Provide the [x, y] coordinate of the cell's center where the given text is located.  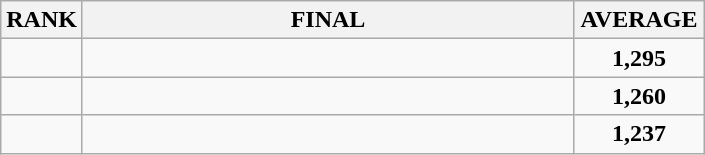
1,260 [640, 96]
1,295 [640, 58]
RANK [42, 20]
AVERAGE [640, 20]
1,237 [640, 134]
FINAL [328, 20]
